For the text-containing cell, return its midpoint in (x, y) coordinate format. 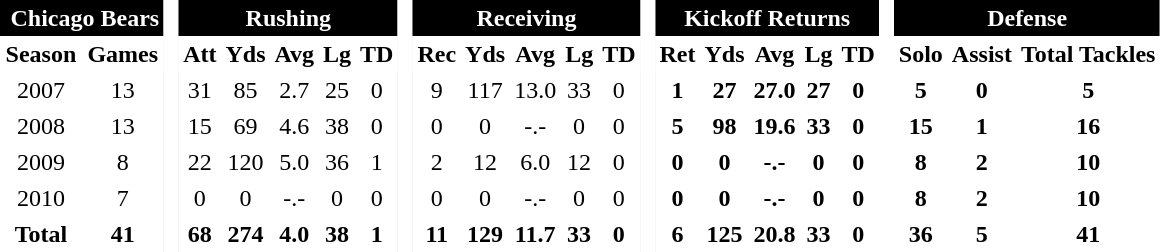
2.7 (294, 90)
Solo (920, 54)
Assist (982, 54)
20.8 (774, 234)
22 (200, 162)
Att (200, 54)
Rushing (288, 18)
Rec (437, 54)
2009 (41, 162)
2008 (41, 126)
129 (486, 234)
16 (1088, 126)
4.0 (294, 234)
4.6 (294, 126)
Total Tackles (1088, 54)
31 (200, 90)
69 (246, 126)
Season (41, 54)
Total (41, 234)
120 (246, 162)
85 (246, 90)
Receiving (526, 18)
25 (338, 90)
2010 (41, 198)
274 (246, 234)
2007 (41, 90)
7 (123, 198)
Chicago Bears (82, 18)
117 (486, 90)
6 (678, 234)
6.0 (536, 162)
11.7 (536, 234)
98 (724, 126)
Kickoff Returns (767, 18)
Ret (678, 54)
13.0 (536, 90)
27.0 (774, 90)
5.0 (294, 162)
125 (724, 234)
Games (123, 54)
11 (437, 234)
9 (437, 90)
19.6 (774, 126)
68 (200, 234)
Defense (1027, 18)
